Search for the cell housing the specified text and yield its [X, Y] center coordinate. 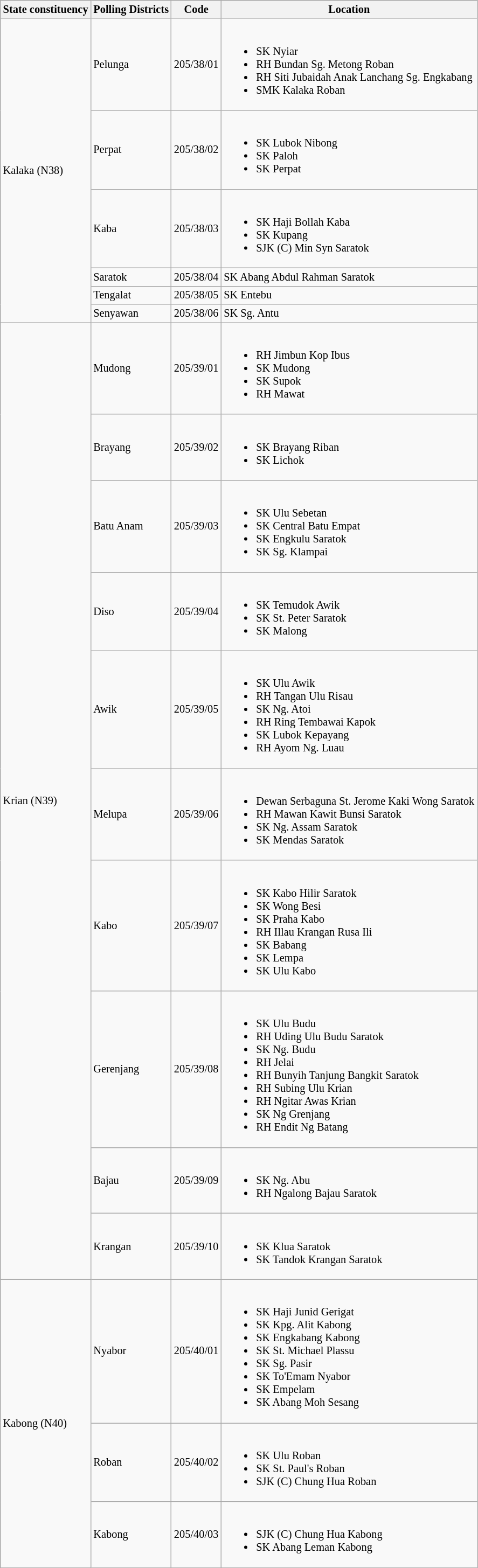
State constituency [46, 9]
Diso [131, 611]
Code [196, 9]
Krangan [131, 1246]
Kabong [131, 1535]
SK Ulu SebetanSK Central Batu EmpatSK Engkulu SaratokSK Sg. Klampai [349, 526]
Awik [131, 709]
Bajau [131, 1180]
SK Entebu [349, 295]
205/39/07 [196, 925]
205/39/03 [196, 526]
205/39/08 [196, 1069]
SK Kabo Hilir SaratokSK Wong BesiSK Praha KaboRH Illau Krangan Rusa IliSK BabangSK LempaSK Ulu Kabo [349, 925]
205/38/06 [196, 313]
205/40/03 [196, 1535]
205/38/04 [196, 277]
205/38/02 [196, 149]
Batu Anam [131, 526]
SK Abang Abdul Rahman Saratok [349, 277]
205/39/04 [196, 611]
205/39/05 [196, 709]
Location [349, 9]
Polling Districts [131, 9]
Krian (N39) [46, 800]
Saratok [131, 277]
205/39/06 [196, 814]
SK Haji Junid GerigatSK Kpg. Alit KabongSK Engkabang KabongSK St. Michael PlassuSK Sg. PasirSK To'Emam NyaborSK EmpelamSK Abang Moh Sesang [349, 1351]
Tengalat [131, 295]
Roban [131, 1462]
SK Klua SaratokSK Tandok Krangan Saratok [349, 1246]
Nyabor [131, 1351]
Dewan Serbaguna St. Jerome Kaki Wong SaratokRH Mawan Kawit Bunsi SaratokSK Ng. Assam SaratokSK Mendas Saratok [349, 814]
Kabong (N40) [46, 1423]
SK Lubok NibongSK PalohSK Perpat [349, 149]
SK Temudok AwikSK St. Peter SaratokSK Malong [349, 611]
Brayang [131, 447]
Melupa [131, 814]
Kalaka (N38) [46, 170]
SK Ulu RobanSK St. Paul's RobanSJK (C) Chung Hua Roban [349, 1462]
205/39/01 [196, 368]
Gerenjang [131, 1069]
SK Haji Bollah KabaSK KupangSJK (C) Min Syn Saratok [349, 228]
Kaba [131, 228]
205/38/01 [196, 64]
Mudong [131, 368]
205/39/09 [196, 1180]
205/38/05 [196, 295]
SK Brayang RibanSK Lichok [349, 447]
205/40/02 [196, 1462]
RH Jimbun Kop IbusSK MudongSK SupokRH Mawat [349, 368]
SK NyiarRH Bundan Sg. Metong RobanRH Siti Jubaidah Anak Lanchang Sg. EngkabangSMK Kalaka Roban [349, 64]
Senyawan [131, 313]
Kabo [131, 925]
SK Ulu AwikRH Tangan Ulu RisauSK Ng. AtoiRH Ring Tembawai KapokSK Lubok KepayangRH Ayom Ng. Luau [349, 709]
SK Sg. Antu [349, 313]
Pelunga [131, 64]
205/39/02 [196, 447]
SK Ng. AbuRH Ngalong Bajau Saratok [349, 1180]
SJK (C) Chung Hua KabongSK Abang Leman Kabong [349, 1535]
205/39/10 [196, 1246]
205/40/01 [196, 1351]
205/38/03 [196, 228]
Perpat [131, 149]
